For the text-containing cell, return its midpoint in (x, y) coordinate format. 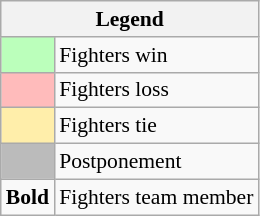
Legend (130, 19)
Postponement (156, 162)
Fighters tie (156, 126)
Bold (28, 197)
Fighters team member (156, 197)
Fighters win (156, 55)
Fighters loss (156, 90)
